Determine the [X, Y] coordinate at the center of the cell enclosing the given text.  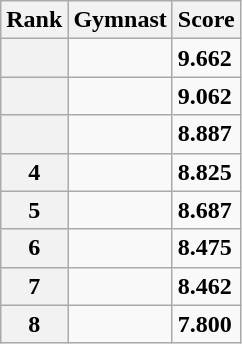
7.800 [206, 324]
8.887 [206, 134]
8.825 [206, 172]
7 [34, 286]
8.462 [206, 286]
9.062 [206, 96]
5 [34, 210]
6 [34, 248]
8.687 [206, 210]
4 [34, 172]
Score [206, 20]
Gymnast [120, 20]
9.662 [206, 58]
8 [34, 324]
8.475 [206, 248]
Rank [34, 20]
